Locate the cell with the specified text and output its [x, y] center coordinate. 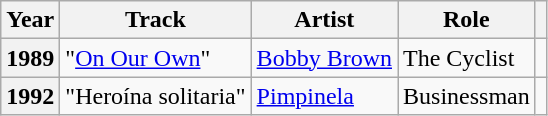
Role [467, 20]
Bobby Brown [324, 58]
Artist [324, 20]
"On Our Own" [156, 58]
"Heroína solitaria" [156, 96]
Businessman [467, 96]
Year [30, 20]
Pimpinela [324, 96]
The Cyclist [467, 58]
1989 [30, 58]
1992 [30, 96]
Track [156, 20]
